Extract the [x, y] coordinate from the center of the cell holding the provided text.  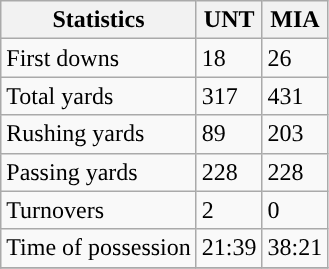
Time of possession [99, 248]
203 [295, 134]
Turnovers [99, 210]
431 [295, 96]
0 [295, 210]
21:39 [229, 248]
38:21 [295, 248]
Passing yards [99, 172]
26 [295, 58]
18 [229, 58]
89 [229, 134]
UNT [229, 20]
MIA [295, 20]
2 [229, 210]
Rushing yards [99, 134]
Statistics [99, 20]
First downs [99, 58]
Total yards [99, 96]
317 [229, 96]
